Determine the [X, Y] coordinate at the center of the cell enclosing the given text.  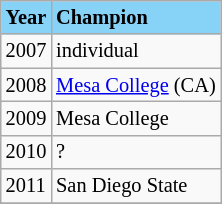
2009 [26, 118]
Mesa College [136, 118]
Mesa College (CA) [136, 85]
? [136, 152]
individual [136, 51]
San Diego State [136, 186]
Champion [136, 17]
2010 [26, 152]
Year [26, 17]
2011 [26, 186]
2008 [26, 85]
2007 [26, 51]
